Determine the [X, Y] coordinate at the center of the cell enclosing the given text.  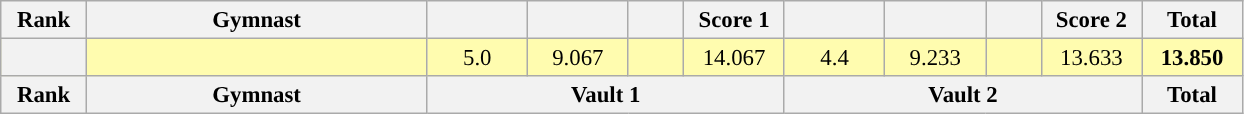
14.067 [734, 58]
Vault 1 [606, 95]
Score 2 [1092, 20]
9.067 [578, 58]
13.850 [1192, 58]
5.0 [478, 58]
Score 1 [734, 20]
13.633 [1092, 58]
4.4 [834, 58]
Vault 2 [962, 95]
9.233 [936, 58]
